For the text-containing cell, return its midpoint in [x, y] coordinate format. 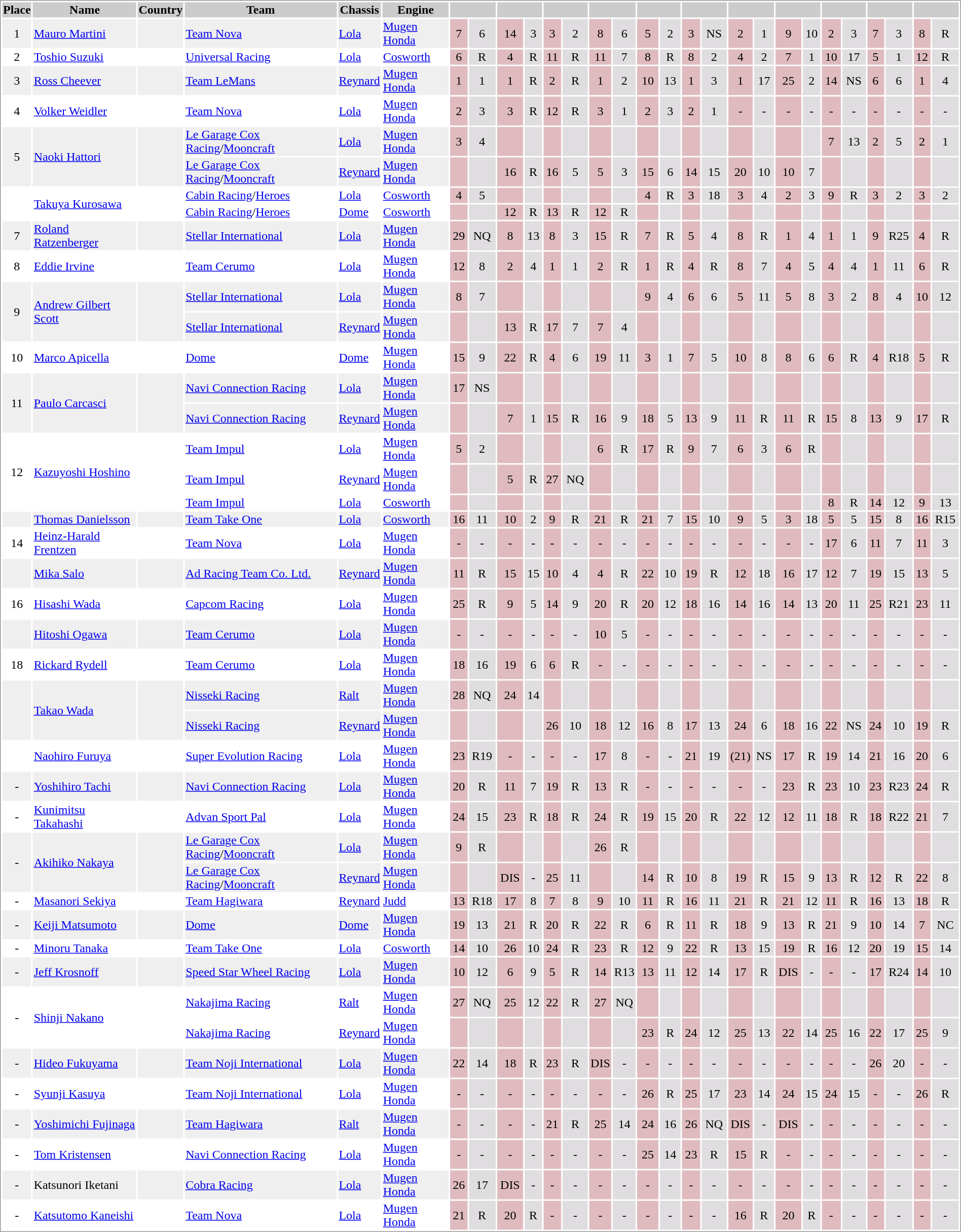
Advan Sport Pal [261, 816]
Shinji Nakano [85, 1017]
Ross Cheever [85, 80]
Heinz-Harald Frentzen [85, 542]
Yoshihiro Tachi [85, 786]
Hisashi Wada [85, 603]
Naoki Hattori [85, 156]
Yoshimichi Fujinaga [85, 1124]
Place [17, 10]
Speed Star Wheel Racing [261, 971]
Country [161, 10]
Roland Ratzenberger [85, 235]
Katsunori Iketani [85, 1184]
Team [261, 10]
Judd [416, 901]
Takuya Kurosawa [85, 204]
R19 [483, 755]
Paulo Carcasci [85, 403]
Name [85, 10]
28 [459, 695]
Katsutomo Kaneishi [85, 1215]
R24 [899, 971]
Volker Weidler [85, 111]
Rickard Rydell [85, 664]
Jeff Krosnoff [85, 971]
Kazuyoshi Hoshino [85, 472]
Toshio Suzuki [85, 57]
Thomas Danielsson [85, 520]
Tom Kristensen [85, 1154]
NC [946, 925]
Chassis [359, 10]
Universal Racing [261, 57]
Syunji Kasuya [85, 1093]
Cobra Racing [261, 1184]
R22 [899, 816]
R23 [899, 786]
Kunimitsu Takahashi [85, 816]
Marco Apicella [85, 357]
Akihiko Nakaya [85, 862]
R25 [899, 235]
Mika Salo [85, 573]
Eddie Irvine [85, 266]
Ad Racing Team Co. Ltd. [261, 573]
Hideo Fukuyama [85, 1063]
Hitoshi Ogawa [85, 634]
Engine [416, 10]
R13 [624, 971]
Capcom Racing [261, 603]
Andrew Gilbert Scott [85, 311]
Mauro Martini [85, 33]
R21 [899, 603]
Takao Wada [85, 710]
Super Evolution Racing [261, 755]
R15 [946, 520]
Naohiro Furuya [85, 755]
Team LeMans [261, 80]
29 [459, 235]
Minoru Tanaka [85, 949]
(21) [740, 755]
Keiji Matsumoto [85, 925]
Masanori Sekiya [85, 901]
